Locate the cell with the specified text and output its [x, y] center coordinate. 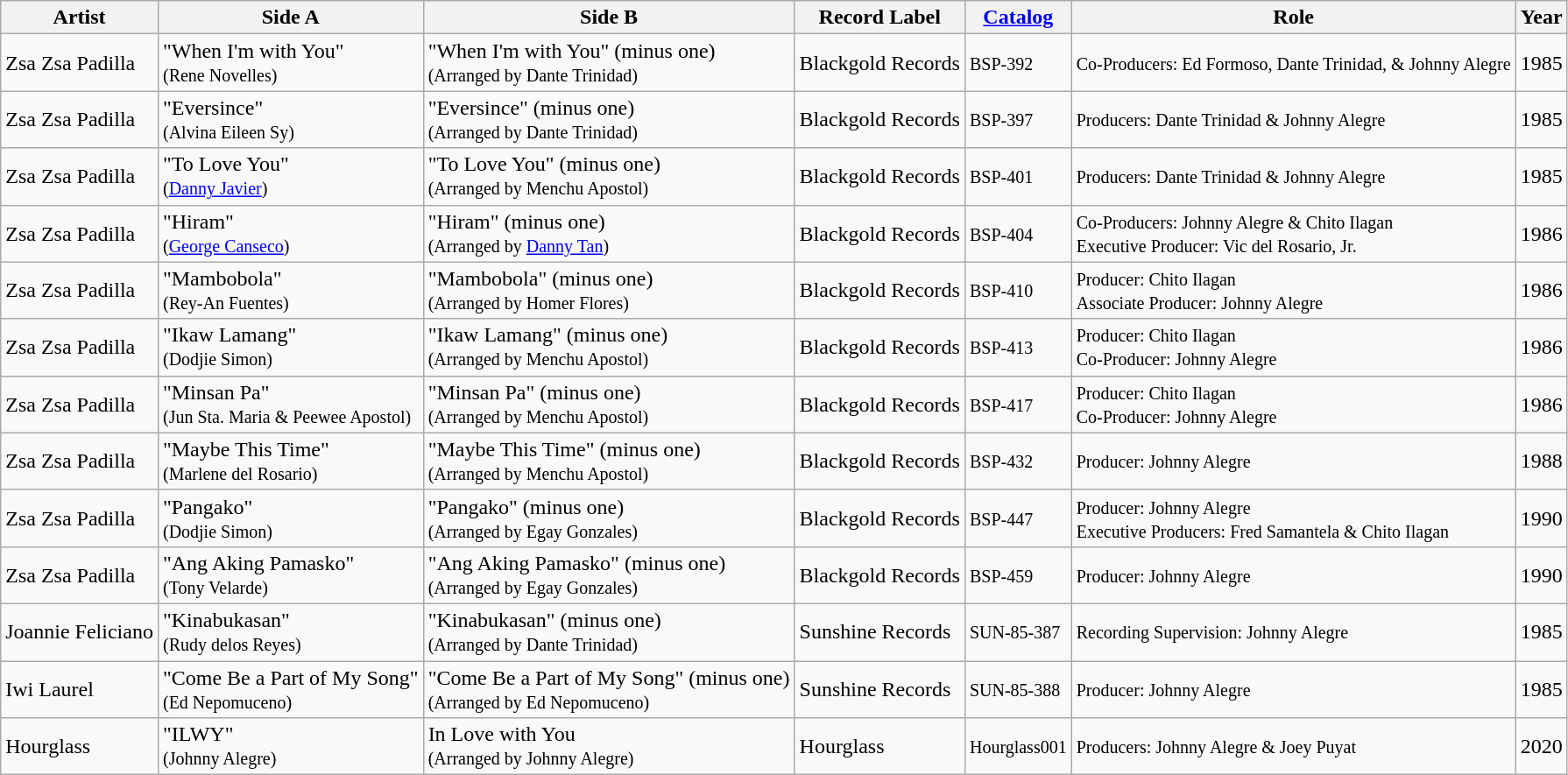
BSP-447 [1018, 518]
Producer: Chito IlaganAssociate Producer: Johnny Alegre [1293, 291]
BSP-459 [1018, 574]
"When I'm with You" (minus one)(Arranged by Dante Trinidad) [609, 63]
"Mambobola" (minus one)(Arranged by Homer Flores) [609, 291]
Producers: Johnny Alegre & Joey Puyat [1293, 746]
"Come Be a Part of My Song"(Ed Nepomuceno) [291, 688]
1988 [1542, 461]
"To Love You"(Danny Javier) [291, 177]
"Ang Aking Pamasko"(Tony Velarde) [291, 574]
"Come Be a Part of My Song" (minus one)(Arranged by Ed Nepomuceno) [609, 688]
Artist [80, 18]
"Mambobola"(Rey-An Fuentes) [291, 291]
"Eversince" (minus one)(Arranged by Dante Trinidad) [609, 119]
"Hiram"(George Canseco) [291, 233]
"Maybe This Time"(Marlene del Rosario) [291, 461]
Joannie Feliciano [80, 632]
BSP-410 [1018, 291]
Catalog [1018, 18]
"Ikaw Lamang"(Dodjie Simon) [291, 347]
"Minsan Pa" (minus one)(Arranged by Menchu Apostol) [609, 405]
Iwi Laurel [80, 688]
"Minsan Pa"(Jun Sta. Maria & Peewee Apostol) [291, 405]
"Kinabukasan"(Rudy delos Reyes) [291, 632]
"ILWY"(Johnny Alegre) [291, 746]
"Kinabukasan" (minus one)(Arranged by Dante Trinidad) [609, 632]
BSP-417 [1018, 405]
"Pangako" (minus one)(Arranged by Egay Gonzales) [609, 518]
Hourglass001 [1018, 746]
BSP-392 [1018, 63]
BSP-432 [1018, 461]
In Love with You(Arranged by Johnny Alegre) [609, 746]
"When I'm with You"(Rene Novelles) [291, 63]
Co-Producers: Ed Formoso, Dante Trinidad, & Johnny Alegre [1293, 63]
"Ang Aking Pamasko" (minus one)(Arranged by Egay Gonzales) [609, 574]
"Ikaw Lamang" (minus one)(Arranged by Menchu Apostol) [609, 347]
SUN-85-388 [1018, 688]
Recording Supervision: Johnny Alegre [1293, 632]
"To Love You" (minus one)(Arranged by Menchu Apostol) [609, 177]
Year [1542, 18]
"Maybe This Time" (minus one)(Arranged by Menchu Apostol) [609, 461]
"Hiram" (minus one)(Arranged by Danny Tan) [609, 233]
BSP-397 [1018, 119]
Side B [609, 18]
Co-Producers: Johnny Alegre & Chito IlaganExecutive Producer: Vic del Rosario, Jr. [1293, 233]
Role [1293, 18]
Record Label [879, 18]
BSP-404 [1018, 233]
BSP-413 [1018, 347]
SUN-85-387 [1018, 632]
Producer: Johnny AlegreExecutive Producers: Fred Samantela & Chito Ilagan [1293, 518]
2020 [1542, 746]
"Eversince"(Alvina Eileen Sy) [291, 119]
Side A [291, 18]
BSP-401 [1018, 177]
"Pangako"(Dodjie Simon) [291, 518]
